Provide the [X, Y] coordinate of the cell's center where the given text is located.  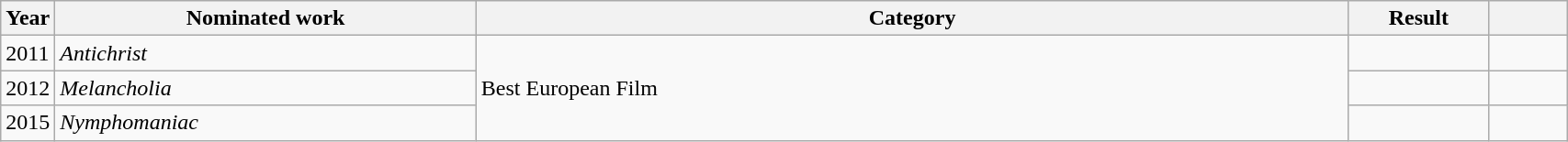
Antichrist [265, 53]
Year [28, 18]
Melancholia [265, 88]
Result [1418, 18]
Nominated work [265, 18]
2012 [28, 88]
Best European Film [912, 88]
2015 [28, 123]
Nymphomaniac [265, 123]
2011 [28, 53]
Category [912, 18]
